Capture the cell that displays the provided text and extract its (x, y) central coordinate. 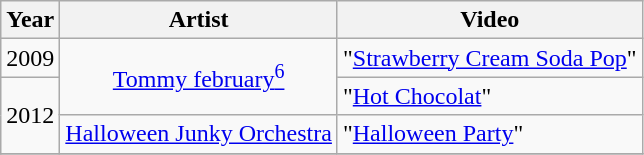
"Halloween Party" (490, 134)
Year (30, 20)
2009 (30, 58)
"Strawberry Cream Soda Pop" (490, 58)
"Hot Chocolat" (490, 96)
Video (490, 20)
2012 (30, 115)
Tommy february6 (199, 77)
Artist (199, 20)
Halloween Junky Orchestra (199, 134)
